For the text-containing cell, return its midpoint in [x, y] coordinate format. 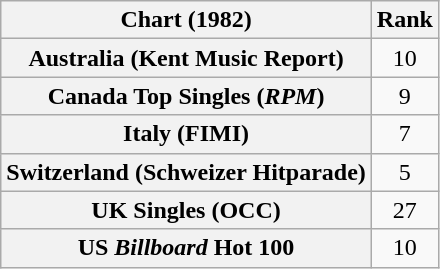
Chart (1982) [186, 20]
UK Singles (OCC) [186, 210]
Switzerland (Schweizer Hitparade) [186, 172]
27 [404, 210]
US Billboard Hot 100 [186, 248]
Canada Top Singles (RPM) [186, 96]
7 [404, 134]
Australia (Kent Music Report) [186, 58]
Italy (FIMI) [186, 134]
Rank [404, 20]
5 [404, 172]
9 [404, 96]
